Identify which cell holds the provided text, then report its (X, Y) central coordinate. 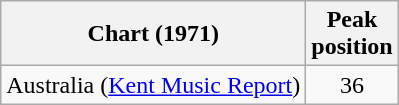
Peakposition (352, 34)
36 (352, 85)
Chart (1971) (154, 34)
Australia (Kent Music Report) (154, 85)
